Return (X, Y) of the center of cell containing provided text 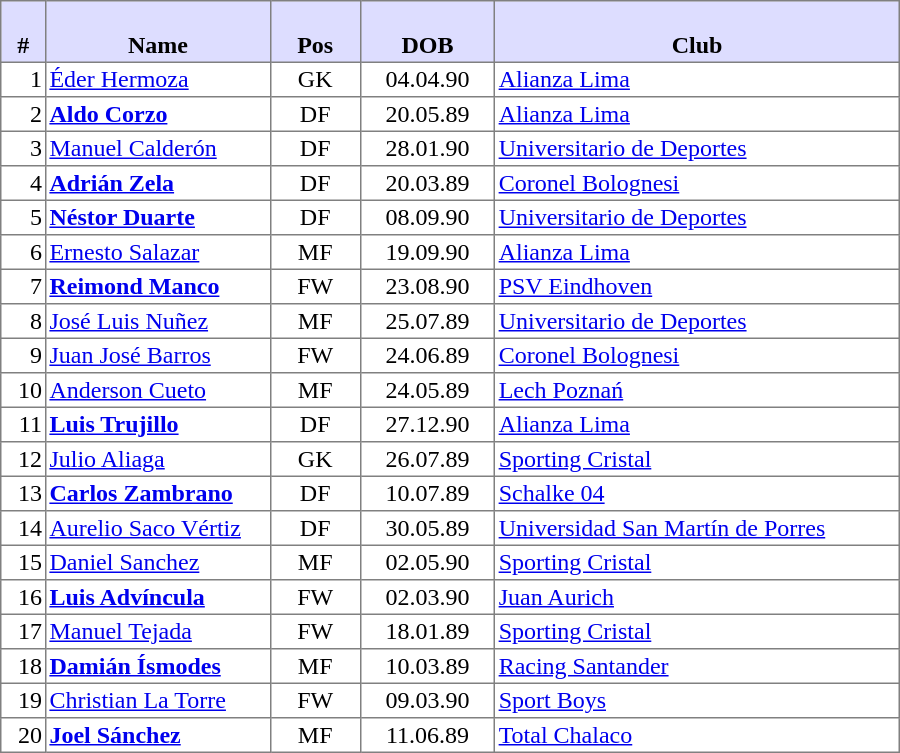
6 (24, 252)
Ernesto Salazar (158, 252)
15 (24, 562)
Aldo Corzo (158, 114)
8 (24, 321)
30.05.89 (428, 528)
18.01.89 (428, 631)
4 (24, 183)
Reimond Manco (158, 286)
10.03.89 (428, 666)
Anderson Cueto (158, 390)
Joel Sánchez (158, 735)
10 (24, 390)
5 (24, 217)
9 (24, 355)
Daniel Sanchez (158, 562)
Adrián Zela (158, 183)
Christian La Torre (158, 700)
19.09.90 (428, 252)
04.04.90 (428, 79)
12 (24, 459)
1 (24, 79)
2 (24, 114)
Juan José Barros (158, 355)
27.12.90 (428, 424)
Universidad San Martín de Porres (697, 528)
Carlos Zambrano (158, 493)
Manuel Calderón (158, 148)
7 (24, 286)
20.05.89 (428, 114)
Pos (315, 32)
28.01.90 (428, 148)
02.05.90 (428, 562)
16 (24, 597)
17 (24, 631)
25.07.89 (428, 321)
3 (24, 148)
08.09.90 (428, 217)
11.06.89 (428, 735)
Juan Aurich (697, 597)
Racing Santander (697, 666)
26.07.89 (428, 459)
Damián Ísmodes (158, 666)
13 (24, 493)
09.03.90 (428, 700)
Sport Boys (697, 700)
Club (697, 32)
24.05.89 (428, 390)
19 (24, 700)
24.06.89 (428, 355)
20.03.89 (428, 183)
José Luis Nuñez (158, 321)
20 (24, 735)
Julio Aliaga (158, 459)
Aurelio Saco Vértiz (158, 528)
Lech Poznań (697, 390)
18 (24, 666)
DOB (428, 32)
Éder Hermoza (158, 79)
10.07.89 (428, 493)
PSV Eindhoven (697, 286)
# (24, 32)
Total Chalaco (697, 735)
Manuel Tejada (158, 631)
Luis Trujillo (158, 424)
11 (24, 424)
02.03.90 (428, 597)
23.08.90 (428, 286)
Néstor Duarte (158, 217)
Name (158, 32)
Schalke 04 (697, 493)
14 (24, 528)
Luis Advíncula (158, 597)
